Detect which cell encompasses the target text, then output its [X, Y] center coordinate. 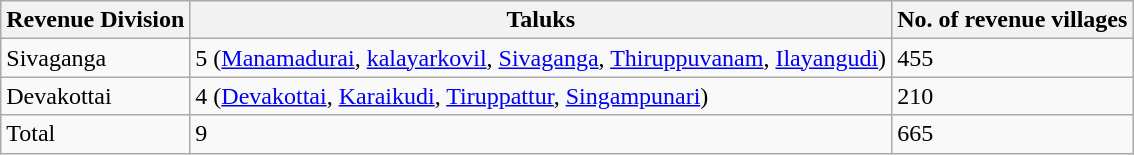
665 [1012, 134]
Revenue Division [96, 20]
Devakottai [96, 96]
455 [1012, 58]
Sivaganga [96, 58]
No. of revenue villages [1012, 20]
5 (Manamadurai, kalayarkovil, Sivaganga, Thiruppuvanam, Ilayangudi) [541, 58]
4 (Devakottai, Karaikudi, Tiruppattur, Singampunari) [541, 96]
Taluks [541, 20]
210 [1012, 96]
9 [541, 134]
Total [96, 134]
